Locate the cell with the specified text and output its [x, y] center coordinate. 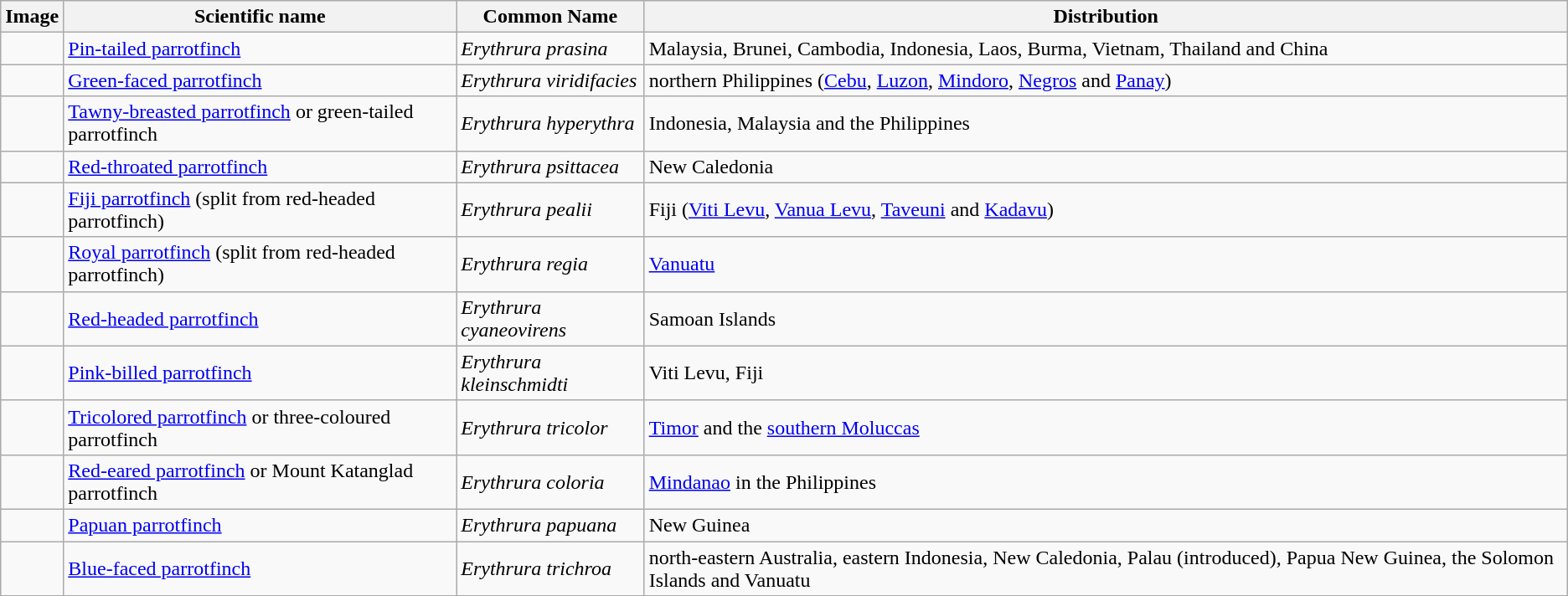
Distribution [1106, 17]
Image [32, 17]
New Caledonia [1106, 167]
Red-eared parrotfinch or Mount Katanglad parrotfinch [260, 482]
Blue-faced parrotfinch [260, 568]
north-eastern Australia, eastern Indonesia, New Caledonia, Palau (introduced), Papua New Guinea, the Solomon Islands and Vanuatu [1106, 568]
Erythrura cyaneovirens [550, 318]
Timor and the southern Moluccas [1106, 427]
Royal parrotfinch (split from red-headed parrotfinch) [260, 265]
Erythrura regia [550, 265]
Red-throated parrotfinch [260, 167]
Erythrura coloria [550, 482]
Common Name [550, 17]
Pink-billed parrotfinch [260, 373]
Tawny-breasted parrotfinch or green-tailed parrotfinch [260, 124]
Erythrura tricolor [550, 427]
Samoan Islands [1106, 318]
Red-headed parrotfinch [260, 318]
Erythrura prasina [550, 49]
Erythrura trichroa [550, 568]
Mindanao in the Philippines [1106, 482]
Erythrura papuana [550, 525]
Green-faced parrotfinch [260, 80]
Vanuatu [1106, 265]
Tricolored parrotfinch or three-coloured parrotfinch [260, 427]
Viti Levu, Fiji [1106, 373]
Papuan parrotfinch [260, 525]
northern Philippines (Cebu, Luzon, Mindoro, Negros and Panay) [1106, 80]
Erythrura kleinschmidti [550, 373]
Scientific name [260, 17]
Erythrura psittacea [550, 167]
New Guinea [1106, 525]
Indonesia, Malaysia and the Philippines [1106, 124]
Pin-tailed parrotfinch [260, 49]
Erythrura pealii [550, 209]
Fiji (Viti Levu, Vanua Levu, Taveuni and Kadavu) [1106, 209]
Malaysia, Brunei, Cambodia, Indonesia, Laos, Burma, Vietnam, Thailand and China [1106, 49]
Fiji parrotfinch (split from red-headed parrotfinch) [260, 209]
Erythrura viridifacies [550, 80]
Erythrura hyperythra [550, 124]
